Scan for the cell matching the given text and deliver its (X, Y) coordinate at center. 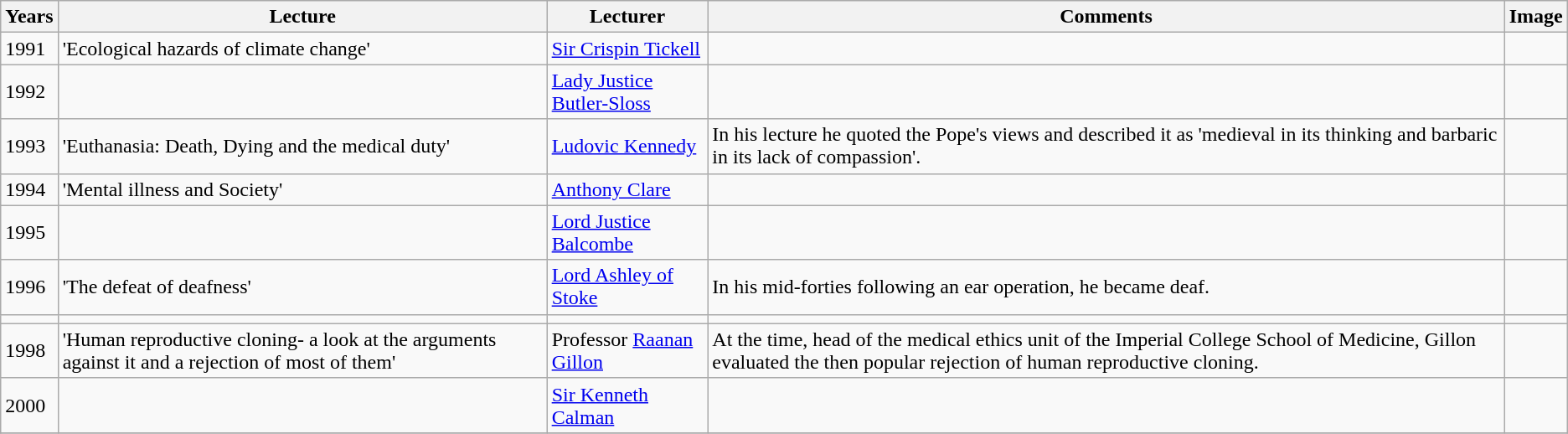
Sir Crispin Tickell (627, 49)
Ludovic Kennedy (627, 146)
Professor Raanan Gillon (627, 350)
In his mid-forties following an ear operation, he became deaf. (1106, 287)
1993 (29, 146)
Lecturer (627, 17)
'Euthanasia: Death, Dying and the medical duty' (302, 146)
'Human reproductive cloning- a look at the arguments against it and a rejection of most of them' (302, 350)
Lady Justice Butler-Sloss (627, 92)
1994 (29, 189)
2000 (29, 406)
1992 (29, 92)
Lord Ashley of Stoke (627, 287)
'Mental illness and Society' (302, 189)
'Ecological hazards of climate change' (302, 49)
'The defeat of deafness' (302, 287)
Lord Justice Balcombe (627, 233)
Years (29, 17)
Image (1536, 17)
Comments (1106, 17)
In his lecture he quoted the Pope's views and described it as 'medieval in its thinking and barbaric in its lack of compassion'. (1106, 146)
Sir Kenneth Calman (627, 406)
1996 (29, 287)
Anthony Clare (627, 189)
1998 (29, 350)
1991 (29, 49)
1995 (29, 233)
Lecture (302, 17)
